Extract the (x, y) coordinate from the center of the cell holding the provided text.  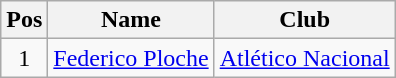
1 (24, 58)
Pos (24, 20)
Name (131, 20)
Federico Ploche (131, 58)
Atlético Nacional (304, 58)
Club (304, 20)
